Determine the [x, y] coordinate at the center of the cell enclosing the given text.  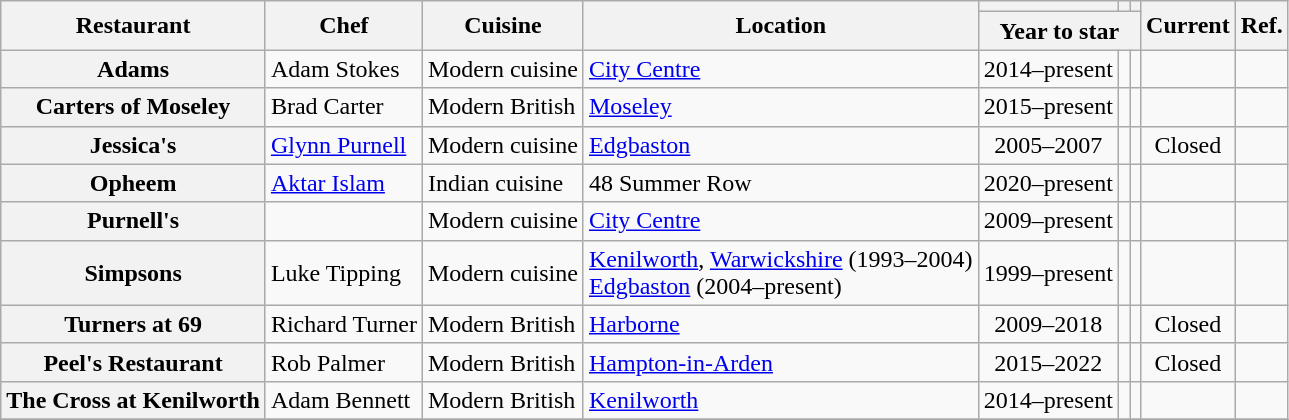
Rob Palmer [344, 362]
Jessica's [134, 145]
The Cross at Kenilworth [134, 400]
Kenilworth, Warwickshire (1993–2004)Edgbaston (2004–present) [780, 272]
Cuisine [502, 26]
Location [780, 26]
Richard Turner [344, 324]
2009–present [1048, 221]
Harborne [780, 324]
Aktar Islam [344, 183]
Moseley [780, 107]
2005–2007 [1048, 145]
Adam Stokes [344, 69]
2009–2018 [1048, 324]
2020–present [1048, 183]
Purnell's [134, 221]
Adams [134, 69]
Kenilworth [780, 400]
Turners at 69 [134, 324]
Brad Carter [344, 107]
Indian cuisine [502, 183]
Chef [344, 26]
Glynn Purnell [344, 145]
Hampton-in-Arden [780, 362]
Edgbaston [780, 145]
2015–2022 [1048, 362]
Peel's Restaurant [134, 362]
Restaurant [134, 26]
Ref. [1262, 26]
Carters of Moseley [134, 107]
Adam Bennett [344, 400]
1999–present [1048, 272]
Year to star [1059, 31]
Current [1188, 26]
Opheem [134, 183]
Luke Tipping [344, 272]
2015–present [1048, 107]
48 Summer Row [780, 183]
Simpsons [134, 272]
